Return the [x, y] coordinate for the center point of the cell that contains the specified text.  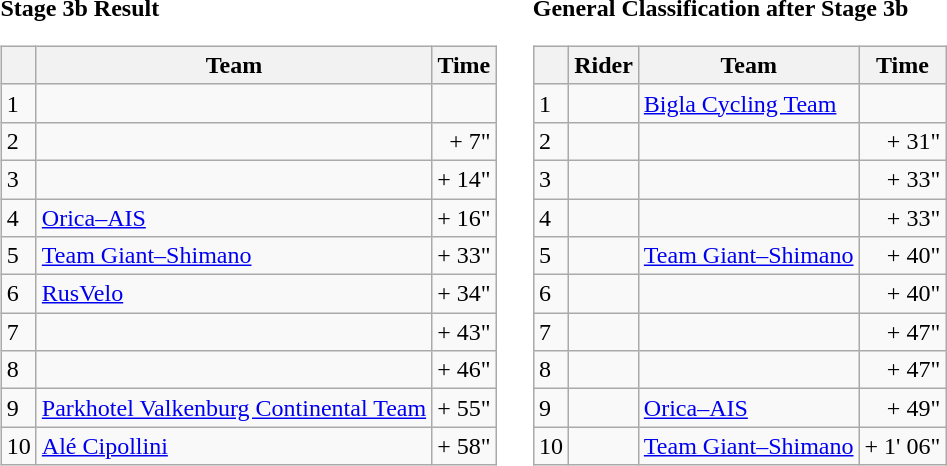
+ 31" [902, 141]
RusVelo [234, 294]
Parkhotel Valkenburg Continental Team [234, 408]
+ 14" [464, 179]
+ 16" [464, 217]
Alé Cipollini [234, 446]
Bigla Cycling Team [748, 103]
+ 43" [464, 332]
+ 58" [464, 446]
Rider [604, 65]
+ 46" [464, 370]
+ 49" [902, 408]
+ 7" [464, 141]
+ 1' 06" [902, 446]
+ 34" [464, 294]
+ 55" [464, 408]
